From the cell containing the given text, extract its center point as (x, y) coordinate. 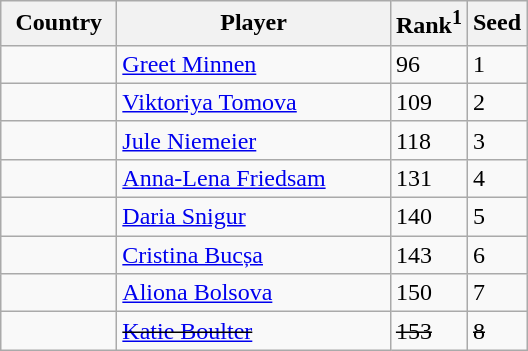
143 (428, 255)
3 (496, 140)
109 (428, 102)
2 (496, 102)
96 (428, 64)
Player (254, 24)
Seed (496, 24)
4 (496, 178)
140 (428, 217)
Jule Niemeier (254, 140)
Daria Snigur (254, 217)
Anna-Lena Friedsam (254, 178)
153 (428, 331)
8 (496, 331)
Greet Minnen (254, 64)
Cristina Bucșa (254, 255)
131 (428, 178)
5 (496, 217)
1 (496, 64)
Rank1 (428, 24)
Viktoriya Tomova (254, 102)
Country (59, 24)
150 (428, 293)
6 (496, 255)
Aliona Bolsova (254, 293)
7 (496, 293)
118 (428, 140)
Katie Boulter (254, 331)
